Extract the (x, y) coordinate from the center of the cell holding the provided text.  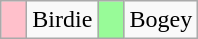
Bogey (161, 20)
Birdie (62, 20)
